Return the [X, Y] coordinate for the center point of the cell that contains the specified text.  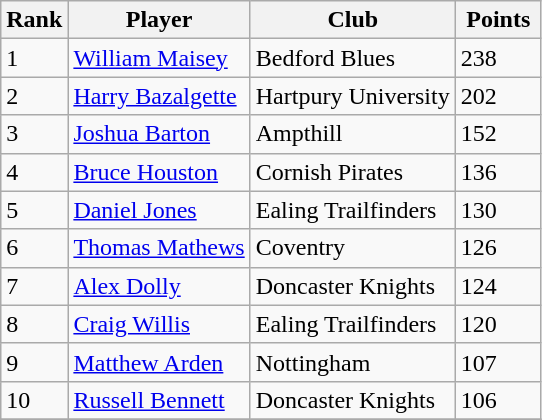
Nottingham [352, 362]
Points [498, 20]
2 [34, 96]
Daniel Jones [159, 210]
Russell Bennett [159, 400]
Hartpury University [352, 96]
130 [498, 210]
Ampthill [352, 134]
126 [498, 248]
7 [34, 286]
Matthew Arden [159, 362]
136 [498, 172]
9 [34, 362]
Alex Dolly [159, 286]
8 [34, 324]
124 [498, 286]
Thomas Mathews [159, 248]
Harry Bazalgette [159, 96]
Cornish Pirates [352, 172]
Joshua Barton [159, 134]
6 [34, 248]
1 [34, 58]
202 [498, 96]
10 [34, 400]
Craig Willis [159, 324]
Bruce Houston [159, 172]
Rank [34, 20]
3 [34, 134]
238 [498, 58]
Coventry [352, 248]
152 [498, 134]
106 [498, 400]
5 [34, 210]
120 [498, 324]
Club [352, 20]
107 [498, 362]
Bedford Blues [352, 58]
Player [159, 20]
William Maisey [159, 58]
4 [34, 172]
